Detect which cell encompasses the target text, then output its [X, Y] center coordinate. 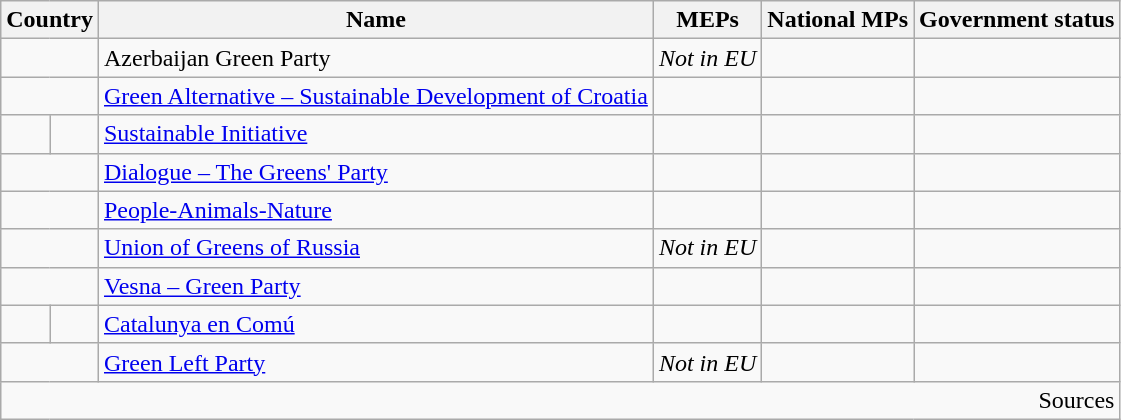
Name [376, 20]
Vesna – Green Party [376, 286]
People-Animals-Nature [376, 210]
Catalunya en Comú [376, 324]
Dialogue – The Greens' Party [376, 172]
Sources [560, 400]
MEPs [707, 20]
Green Left Party [376, 362]
National MPs [838, 20]
Green Alternative – Sustainable Development of Croatia [376, 96]
Union of Greens of Russia [376, 248]
Azerbaijan Green Party [376, 58]
Country [50, 20]
Government status [1017, 20]
Sustainable Initiative [376, 134]
